Detect which cell encompasses the target text, then output its [X, Y] center coordinate. 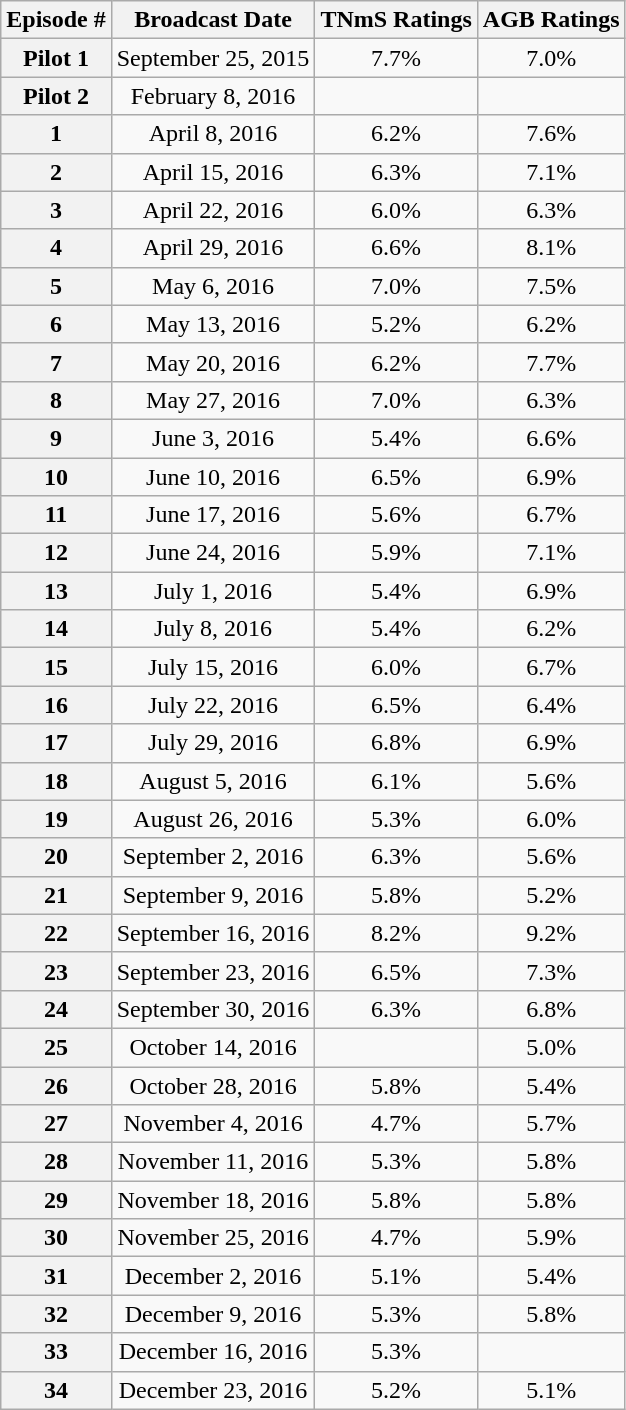
July 1, 2016 [213, 591]
18 [56, 781]
5.0% [551, 1047]
April 15, 2016 [213, 172]
6.1% [396, 781]
Pilot 2 [56, 96]
October 28, 2016 [213, 1085]
6 [56, 324]
May 20, 2016 [213, 362]
September 16, 2016 [213, 933]
8.2% [396, 933]
April 22, 2016 [213, 210]
November 18, 2016 [213, 1200]
19 [56, 819]
3 [56, 210]
December 2, 2016 [213, 1276]
June 3, 2016 [213, 438]
September 9, 2016 [213, 895]
7.6% [551, 134]
27 [56, 1124]
June 24, 2016 [213, 553]
September 30, 2016 [213, 1009]
August 26, 2016 [213, 819]
December 9, 2016 [213, 1314]
23 [56, 971]
5 [56, 286]
10 [56, 477]
Broadcast Date [213, 20]
15 [56, 667]
November 25, 2016 [213, 1238]
TNmS Ratings [396, 20]
16 [56, 705]
Episode # [56, 20]
October 14, 2016 [213, 1047]
September 2, 2016 [213, 857]
1 [56, 134]
25 [56, 1047]
May 13, 2016 [213, 324]
30 [56, 1238]
December 16, 2016 [213, 1352]
5.7% [551, 1124]
November 11, 2016 [213, 1162]
April 8, 2016 [213, 134]
September 23, 2016 [213, 971]
33 [56, 1352]
6.4% [551, 705]
17 [56, 743]
7 [56, 362]
7.5% [551, 286]
February 8, 2016 [213, 96]
20 [56, 857]
August 5, 2016 [213, 781]
May 27, 2016 [213, 400]
26 [56, 1085]
22 [56, 933]
May 6, 2016 [213, 286]
21 [56, 895]
June 10, 2016 [213, 477]
July 8, 2016 [213, 629]
28 [56, 1162]
11 [56, 515]
24 [56, 1009]
June 17, 2016 [213, 515]
September 25, 2015 [213, 58]
34 [56, 1390]
31 [56, 1276]
2 [56, 172]
July 15, 2016 [213, 667]
July 22, 2016 [213, 705]
9.2% [551, 933]
32 [56, 1314]
April 29, 2016 [213, 248]
8.1% [551, 248]
July 29, 2016 [213, 743]
9 [56, 438]
14 [56, 629]
8 [56, 400]
December 23, 2016 [213, 1390]
13 [56, 591]
AGB Ratings [551, 20]
7.3% [551, 971]
29 [56, 1200]
4 [56, 248]
12 [56, 553]
Pilot 1 [56, 58]
November 4, 2016 [213, 1124]
